From the cell containing the given text, extract its center point as (X, Y) coordinate. 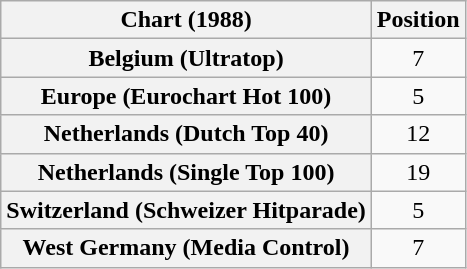
19 (418, 172)
Netherlands (Dutch Top 40) (186, 134)
Netherlands (Single Top 100) (186, 172)
Chart (1988) (186, 20)
West Germany (Media Control) (186, 248)
Belgium (Ultratop) (186, 58)
12 (418, 134)
Switzerland (Schweizer Hitparade) (186, 210)
Position (418, 20)
Europe (Eurochart Hot 100) (186, 96)
